Extract the [x, y] coordinate from the center of the cell holding the provided text.  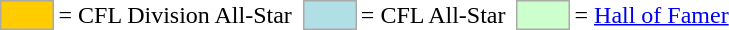
= CFL Division All-Star [175, 15]
= CFL All-Star [433, 15]
